From the cell containing the given text, extract its center point as (X, Y) coordinate. 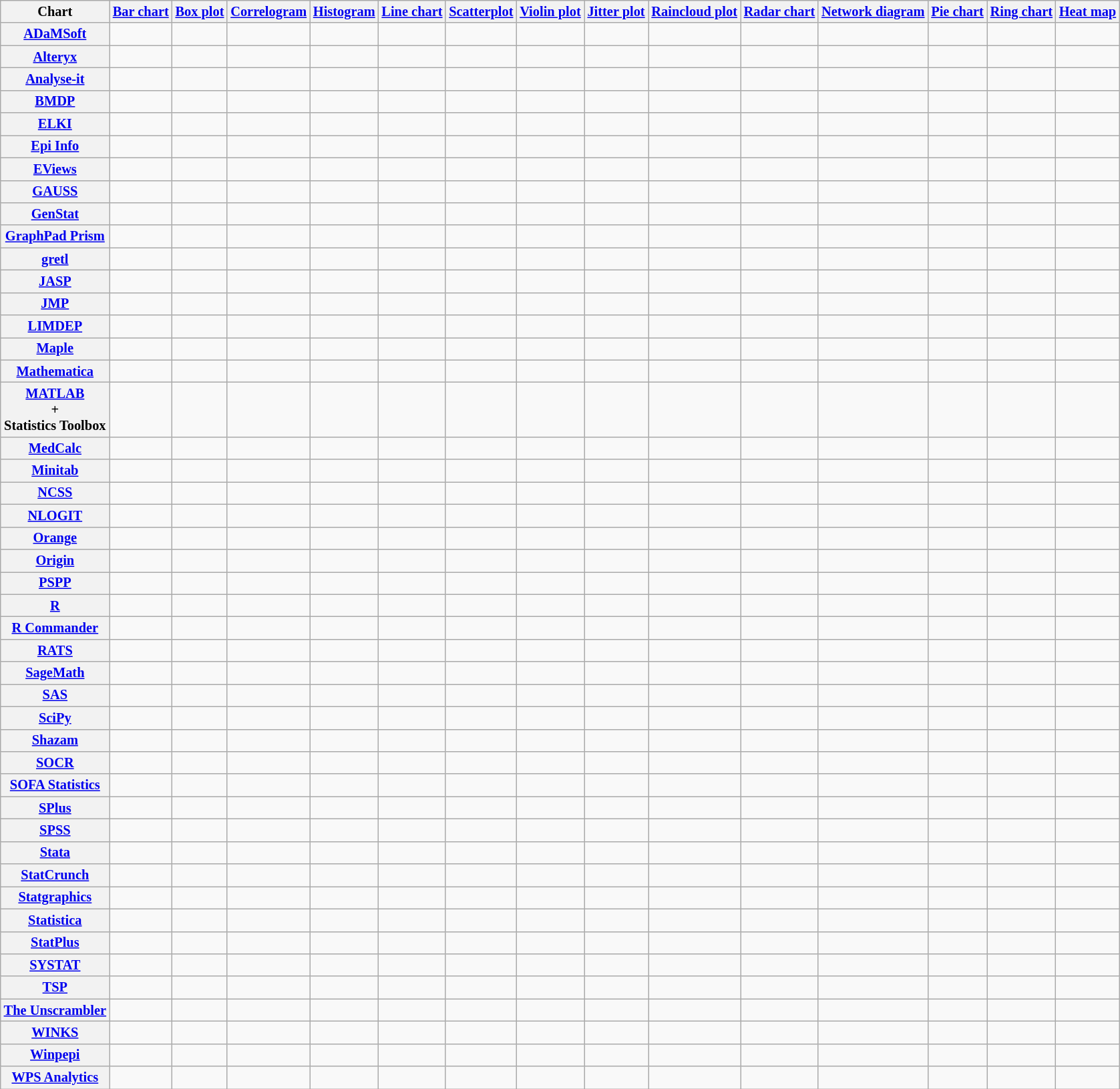
SageMath (55, 673)
TSP (55, 988)
StatCrunch (55, 875)
Violin plot (550, 11)
WINKS (55, 1032)
Radar chart (779, 11)
The Unscrambler (55, 1010)
NLOGIT (55, 515)
Heat map (1087, 11)
R Commander (55, 628)
R (55, 606)
Maple (55, 349)
SYSTAT (55, 965)
SPSS (55, 830)
SOFA Statistics (55, 785)
Minitab (55, 471)
Statgraphics (55, 897)
JMP (55, 304)
SOCR (55, 763)
MedCalc (55, 448)
Pie chart (957, 11)
Box plot (200, 11)
Winpepi (55, 1055)
Jitter plot (616, 11)
Chart (55, 11)
Line chart (413, 11)
RATS (55, 650)
Bar chart (141, 11)
ADaMSoft (55, 34)
Statistica (55, 920)
GAUSS (55, 192)
Ring chart (1022, 11)
EViews (55, 169)
LIMDEP (55, 326)
Orange (55, 538)
MATLAB+Statistics Toolbox (55, 409)
Epi Info (55, 146)
JASP (55, 281)
WPS Analytics (55, 1078)
BMDP (55, 101)
ELKI (55, 124)
PSPP (55, 583)
Stata (55, 853)
Scatterplot (481, 11)
gretl (55, 259)
Analyse-it (55, 79)
SPlus (55, 808)
Origin (55, 560)
Correlogram (268, 11)
Alteryx (55, 57)
NCSS (55, 493)
StatPlus (55, 943)
SAS (55, 695)
Shazam (55, 740)
GraphPad Prism (55, 236)
Histogram (345, 11)
Network diagram (873, 11)
Raincloud plot (694, 11)
SciPy (55, 718)
GenStat (55, 214)
Mathematica (55, 371)
